Detect which cell encompasses the target text, then output its [x, y] center coordinate. 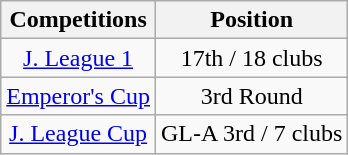
Position [251, 20]
17th / 18 clubs [251, 58]
Emperor's Cup [78, 96]
J. League 1 [78, 58]
Competitions [78, 20]
3rd Round [251, 96]
J. League Cup [78, 134]
GL-A 3rd / 7 clubs [251, 134]
